Return the (X, Y) coordinate for the center point of the cell that contains the specified text.  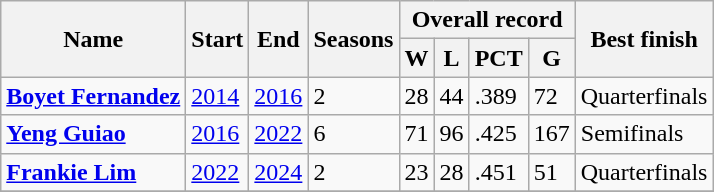
6 (354, 134)
44 (452, 96)
96 (452, 134)
Boyet Fernandez (94, 96)
71 (416, 134)
L (452, 58)
PCT (498, 58)
Best finish (644, 39)
Start (218, 39)
G (552, 58)
.425 (498, 134)
Seasons (354, 39)
51 (552, 172)
.451 (498, 172)
End (278, 39)
72 (552, 96)
W (416, 58)
Semifinals (644, 134)
23 (416, 172)
Frankie Lim (94, 172)
167 (552, 134)
2014 (218, 96)
Name (94, 39)
2024 (278, 172)
Overall record (487, 20)
Yeng Guiao (94, 134)
.389 (498, 96)
